For the text-containing cell, return its midpoint in [X, Y] coordinate format. 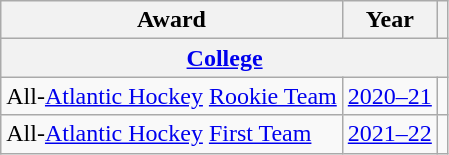
All-Atlantic Hockey Rookie Team [172, 96]
2021–22 [390, 134]
College [225, 58]
All-Atlantic Hockey First Team [172, 134]
Award [172, 20]
Year [390, 20]
2020–21 [390, 96]
